From the cell containing the given text, extract its center point as (X, Y) coordinate. 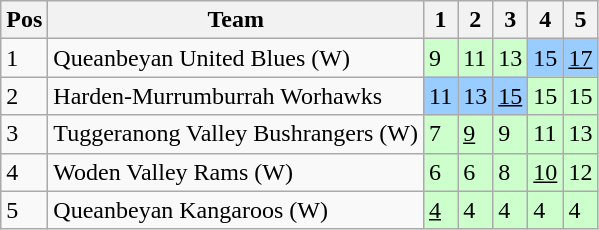
8 (510, 172)
Harden-Murrumburrah Worhawks (236, 96)
Queanbeyan Kangaroos (W) (236, 210)
Team (236, 20)
Tuggeranong Valley Bushrangers (W) (236, 134)
17 (580, 58)
Woden Valley Rams (W) (236, 172)
Pos (24, 20)
7 (440, 134)
12 (580, 172)
10 (546, 172)
Queanbeyan United Blues (W) (236, 58)
